Search for the cell housing the specified text and yield its [X, Y] center coordinate. 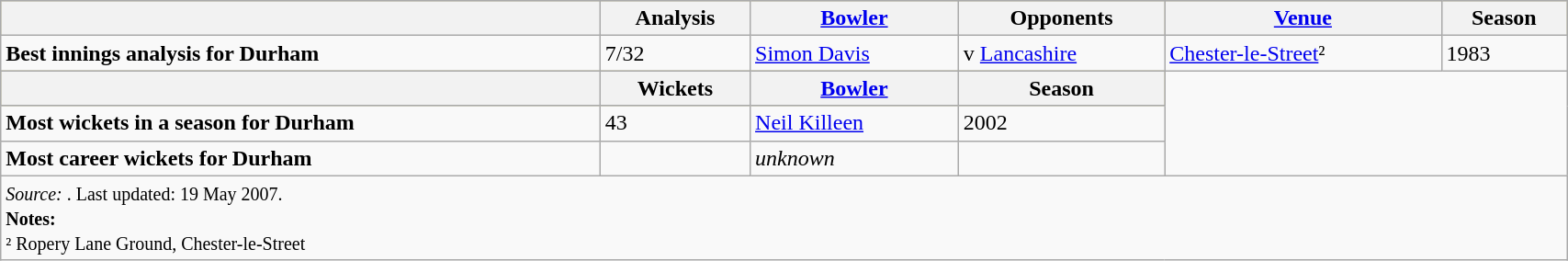
Simon Davis [854, 53]
Wickets [674, 88]
Analysis [674, 18]
Opponents [1061, 18]
Chester-le-Street² [1303, 53]
Best innings analysis for Durham [300, 53]
43 [674, 123]
unknown [854, 158]
2002 [1061, 123]
Source: . Last updated: 19 May 2007.Notes:² Ropery Lane Ground, Chester-le-Street [784, 218]
7/32 [674, 53]
1983 [1505, 53]
Neil Killeen [854, 123]
Most wickets in a season for Durham [300, 123]
v Lancashire [1061, 53]
Venue [1303, 18]
Most career wickets for Durham [300, 158]
